Return [X, Y] of the center of cell containing provided text 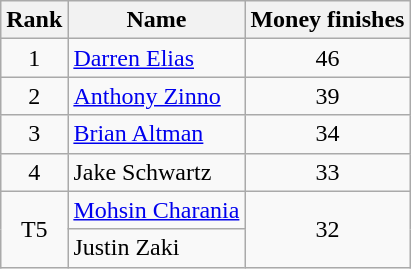
Brian Altman [156, 134]
1 [34, 58]
46 [328, 58]
33 [328, 172]
34 [328, 134]
2 [34, 96]
39 [328, 96]
Justin Zaki [156, 248]
Name [156, 20]
Jake Schwartz [156, 172]
3 [34, 134]
Money finishes [328, 20]
Rank [34, 20]
T5 [34, 229]
32 [328, 229]
4 [34, 172]
Mohsin Charania [156, 210]
Darren Elias [156, 58]
Anthony Zinno [156, 96]
